Return [x, y] of the center of cell containing provided text 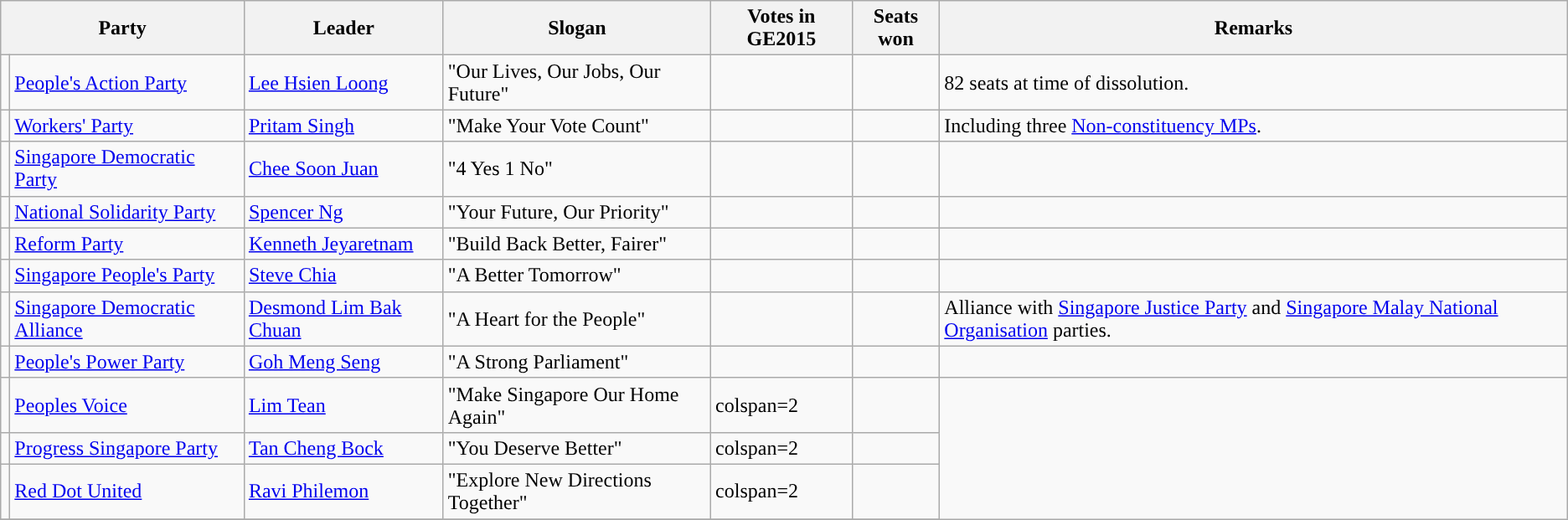
Reform Party [127, 244]
"4 Yes 1 No" [576, 169]
"Explore New Directions Together" [576, 491]
Leader [343, 28]
"A Better Tomorrow" [576, 275]
Pritam Singh [343, 126]
Alliance with Singapore Justice Party and Singapore Malay National Organisation parties. [1253, 318]
Remarks [1253, 28]
Lee Hsien Loong [343, 82]
Party [122, 28]
National Solidarity Party [127, 212]
"A Strong Parliament" [576, 362]
Chee Soon Juan [343, 169]
Workers' Party [127, 126]
"Our Lives, Our Jobs, Our Future" [576, 82]
Progress Singapore Party [127, 448]
"You Deserve Better" [576, 448]
"Build Back Better, Fairer" [576, 244]
Votes in GE2015 [782, 28]
Lim Tean [343, 405]
Steve Chia [343, 275]
"Your Future, Our Priority" [576, 212]
Ravi Philemon [343, 491]
"Make Singapore Our Home Again" [576, 405]
Seats won [896, 28]
Slogan [576, 28]
Including three Non-constituency MPs. [1253, 126]
Spencer Ng [343, 212]
Tan Cheng Bock [343, 448]
Kenneth Jeyaretnam [343, 244]
Peoples Voice [127, 405]
Singapore Democratic Alliance [127, 318]
Desmond Lim Bak Chuan [343, 318]
Goh Meng Seng [343, 362]
Singapore Democratic Party [127, 169]
"A Heart for the People" [576, 318]
Red Dot United [127, 491]
"Make Your Vote Count" [576, 126]
People's Power Party [127, 362]
Singapore People's Party [127, 275]
People's Action Party [127, 82]
82 seats at time of dissolution. [1253, 82]
